Find where the given text appears and provide that cell's center as [x, y] coordinate. 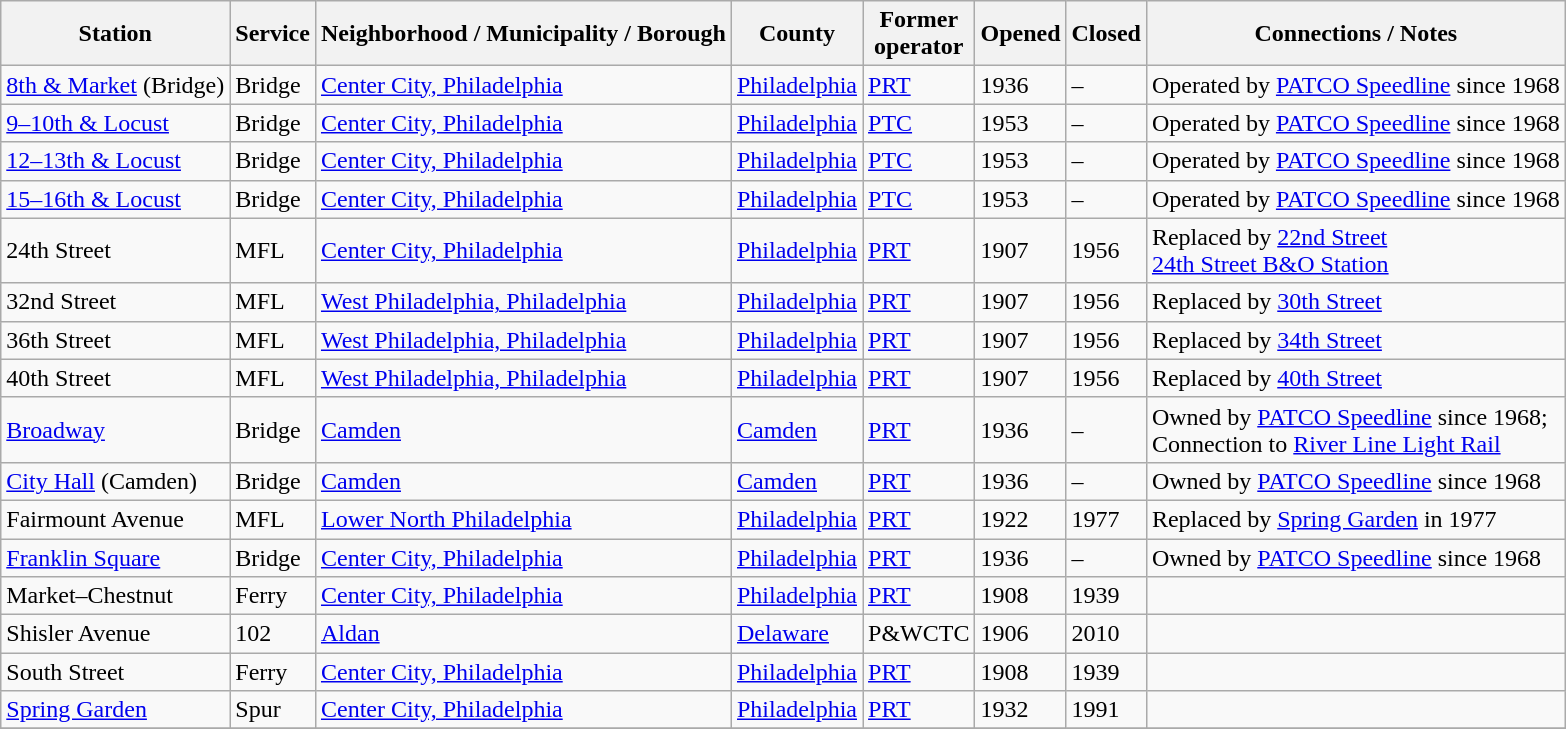
1932 [1020, 710]
102 [273, 634]
South Street [116, 672]
Replaced by 22nd Street24th Street B&O Station [1356, 250]
Market–Chestnut [116, 596]
Replaced by 40th Street [1356, 378]
Aldan [523, 634]
Spur [273, 710]
Fairmount Avenue [116, 519]
Replaced by 34th Street [1356, 340]
Opened [1020, 34]
Formeroperator [919, 34]
40th Street [116, 378]
1991 [1106, 710]
Neighborhood / Municipality / Borough [523, 34]
Spring Garden [116, 710]
36th Street [116, 340]
9–10th & Locust [116, 123]
1922 [1020, 519]
Shisler Avenue [116, 634]
Replaced by 30th Street [1356, 302]
Connections / Notes [1356, 34]
Replaced by Spring Garden in 1977 [1356, 519]
City Hall (Camden) [116, 481]
15–16th & Locust [116, 199]
County [796, 34]
Broadway [116, 430]
Delaware [796, 634]
Closed [1106, 34]
12–13th & Locust [116, 161]
Service [273, 34]
Owned by PATCO Speedline since 1968;Connection to River Line Light Rail [1356, 430]
2010 [1106, 634]
24th Street [116, 250]
Franklin Square [116, 557]
P&WCTC [919, 634]
Station [116, 34]
8th & Market (Bridge) [116, 85]
1906 [1020, 634]
Lower North Philadelphia [523, 519]
32nd Street [116, 302]
1977 [1106, 519]
